Search for the cell housing the specified text and yield its (X, Y) center coordinate. 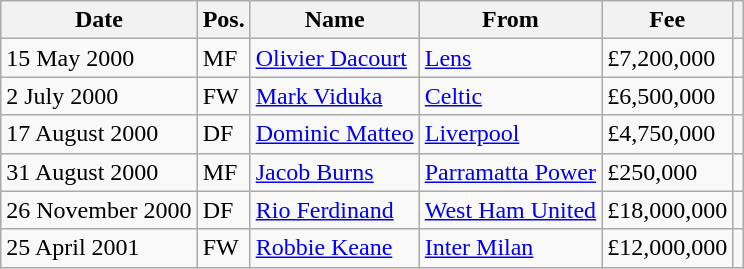
Inter Milan (510, 248)
Liverpool (510, 134)
From (510, 20)
Rio Ferdinand (334, 210)
2 July 2000 (99, 96)
26 November 2000 (99, 210)
Name (334, 20)
£6,500,000 (668, 96)
£7,200,000 (668, 58)
25 April 2001 (99, 248)
Robbie Keane (334, 248)
Mark Viduka (334, 96)
West Ham United (510, 210)
31 August 2000 (99, 172)
Fee (668, 20)
Lens (510, 58)
£18,000,000 (668, 210)
Date (99, 20)
Dominic Matteo (334, 134)
15 May 2000 (99, 58)
£4,750,000 (668, 134)
Celtic (510, 96)
£250,000 (668, 172)
Parramatta Power (510, 172)
Olivier Dacourt (334, 58)
Pos. (224, 20)
Jacob Burns (334, 172)
17 August 2000 (99, 134)
£12,000,000 (668, 248)
